Locate the cell with the specified text and output its (X, Y) center coordinate. 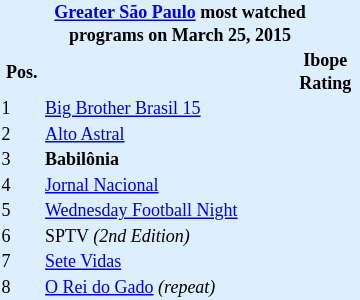
Greater São Paulo most watched programs on March 25, 2015 (180, 24)
Sete Vidas (168, 262)
3 (22, 160)
4 (22, 185)
SPTV (2nd Edition) (168, 237)
Babilônia (168, 160)
Pos. (22, 72)
Alto Astral (168, 135)
1 (22, 109)
2 (22, 135)
7 (22, 262)
Wednesday Football Night (168, 211)
5 (22, 211)
IbopeRating (326, 72)
6 (22, 237)
8 (22, 287)
O Rei do Gado (repeat) (168, 287)
Big Brother Brasil 15 (168, 109)
Jornal Nacional (168, 185)
